Return the [X, Y] coordinate for the center point of the cell that contains the specified text.  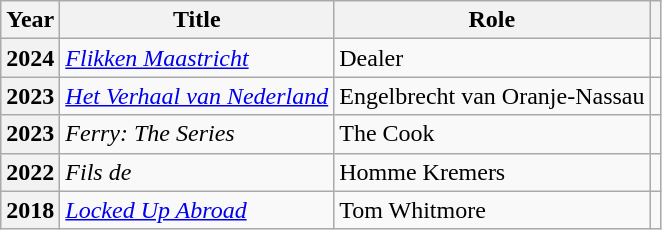
2024 [30, 58]
Role [492, 20]
Engelbrecht van Oranje-Nassau [492, 96]
Title [197, 20]
Fils de [197, 172]
Het Verhaal van Nederland [197, 96]
Flikken Maastricht [197, 58]
2022 [30, 172]
Homme Kremers [492, 172]
Tom Whitmore [492, 210]
2018 [30, 210]
Locked Up Abroad [197, 210]
Dealer [492, 58]
Year [30, 20]
Ferry: The Series [197, 134]
The Cook [492, 134]
